Pinpoint the cell where the given text exists, returning its [x, y] midpoint coordinate. 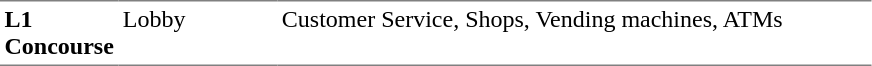
Lobby [198, 33]
Customer Service, Shops, Vending machines, ATMs [574, 33]
L1Concourse [59, 33]
